From the cell containing the given text, extract its center point as (X, Y) coordinate. 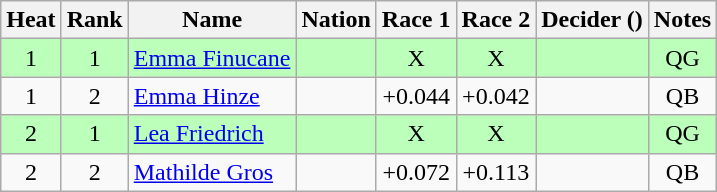
Decider () (592, 20)
Nation (336, 20)
Name (212, 20)
Emma Hinze (212, 96)
Lea Friedrich (212, 134)
Race 2 (496, 20)
Notes (682, 20)
+0.072 (416, 172)
+0.113 (496, 172)
+0.044 (416, 96)
Mathilde Gros (212, 172)
Race 1 (416, 20)
Heat (31, 20)
+0.042 (496, 96)
Emma Finucane (212, 58)
Rank (94, 20)
